Extract the [X, Y] coordinate from the center of the cell holding the provided text.  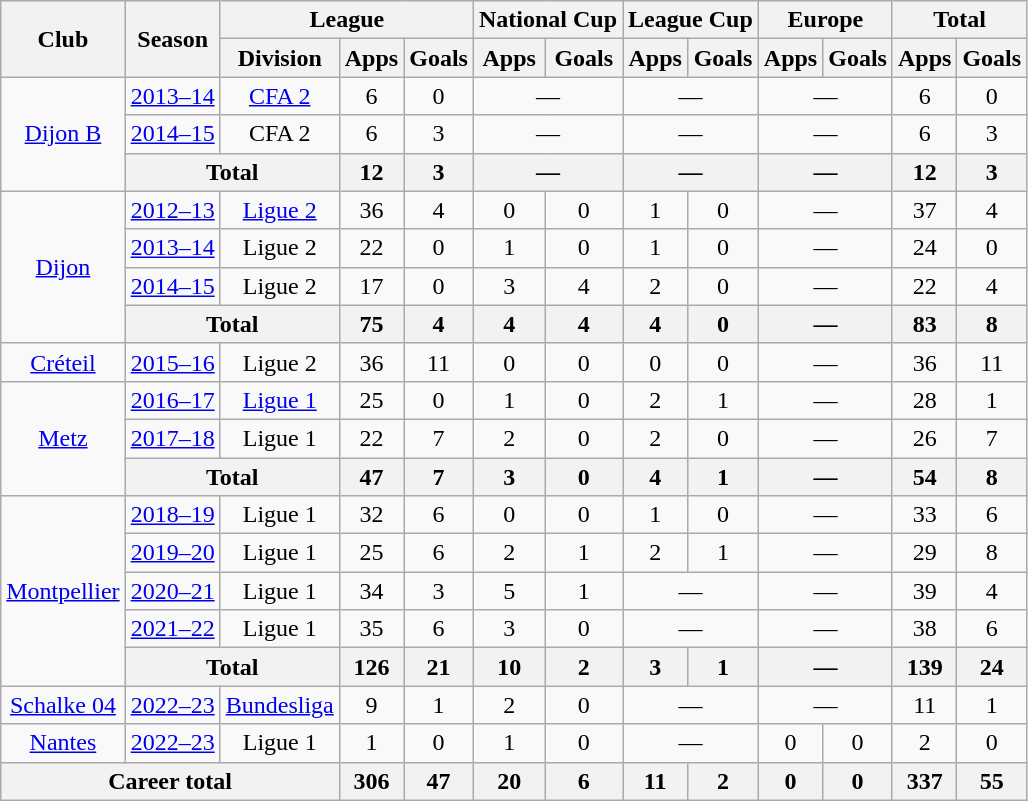
54 [924, 477]
Nantes [63, 743]
139 [924, 667]
Dijon [63, 267]
17 [371, 286]
Europe [825, 20]
Bundesliga [280, 705]
33 [924, 515]
2012–13 [172, 210]
337 [924, 781]
Career total [170, 781]
2016–17 [172, 400]
9 [371, 705]
10 [509, 667]
29 [924, 553]
39 [924, 591]
Division [280, 58]
Metz [63, 438]
2021–22 [172, 629]
2018–19 [172, 515]
2017–18 [172, 438]
5 [509, 591]
55 [992, 781]
38 [924, 629]
Dijon B [63, 134]
Schalke 04 [63, 705]
28 [924, 400]
Créteil [63, 362]
306 [371, 781]
League Cup [691, 20]
2015–16 [172, 362]
126 [371, 667]
83 [924, 324]
34 [371, 591]
League [346, 20]
Montpellier [63, 591]
2020–21 [172, 591]
Club [63, 39]
26 [924, 438]
National Cup [548, 20]
37 [924, 210]
21 [439, 667]
35 [371, 629]
32 [371, 515]
Season [172, 39]
2019–20 [172, 553]
75 [371, 324]
20 [509, 781]
